For the text-containing cell, return its midpoint in [x, y] coordinate format. 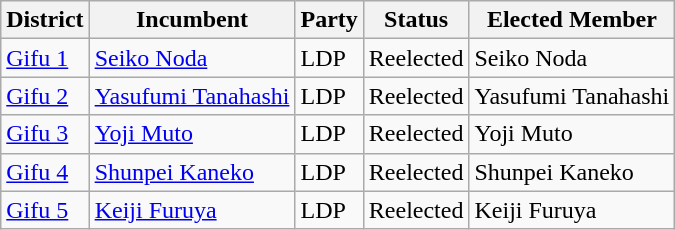
Gifu 5 [45, 210]
Incumbent [192, 20]
Elected Member [572, 20]
Party [329, 20]
Gifu 3 [45, 134]
Gifu 4 [45, 172]
Gifu 2 [45, 96]
Status [416, 20]
District [45, 20]
Gifu 1 [45, 58]
